Pinpoint the cell where the given text exists, returning its (X, Y) midpoint coordinate. 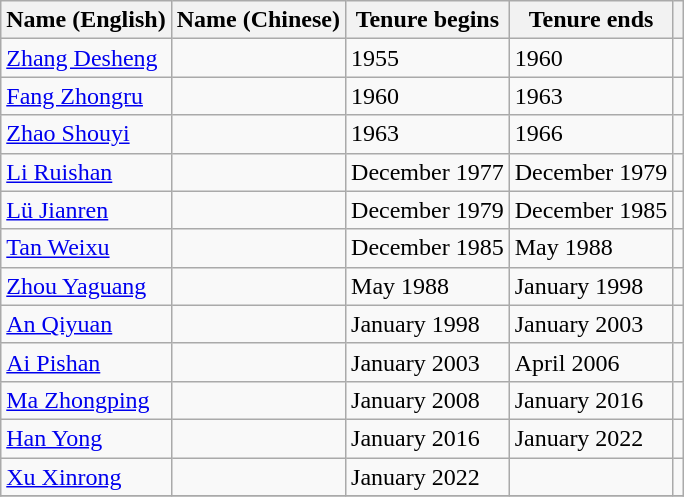
Ai Pishan (86, 362)
Zhao Shouyi (86, 134)
January 2008 (428, 400)
Ma Zhongping (86, 400)
Zhang Desheng (86, 58)
Li Ruishan (86, 172)
December 1977 (428, 172)
Tenure begins (428, 20)
Name (Chinese) (258, 20)
1966 (591, 134)
Lü Jianren (86, 210)
Name (English) (86, 20)
Tenure ends (591, 20)
Fang Zhongru (86, 96)
1955 (428, 58)
Han Yong (86, 438)
Zhou Yaguang (86, 286)
Xu Xinrong (86, 477)
Tan Weixu (86, 248)
An Qiyuan (86, 324)
April 2006 (591, 362)
